Locate the cell with the specified text and output its (x, y) center coordinate. 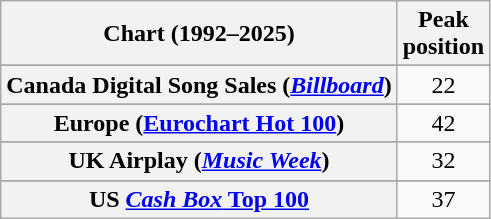
42 (443, 123)
UK Airplay (Music Week) (199, 161)
Europe (Eurochart Hot 100) (199, 123)
22 (443, 85)
Canada Digital Song Sales (Billboard) (199, 85)
37 (443, 199)
Peakposition (443, 34)
US Cash Box Top 100 (199, 199)
Chart (1992–2025) (199, 34)
32 (443, 161)
